Extract the [X, Y] coordinate from the center of the cell holding the provided text.  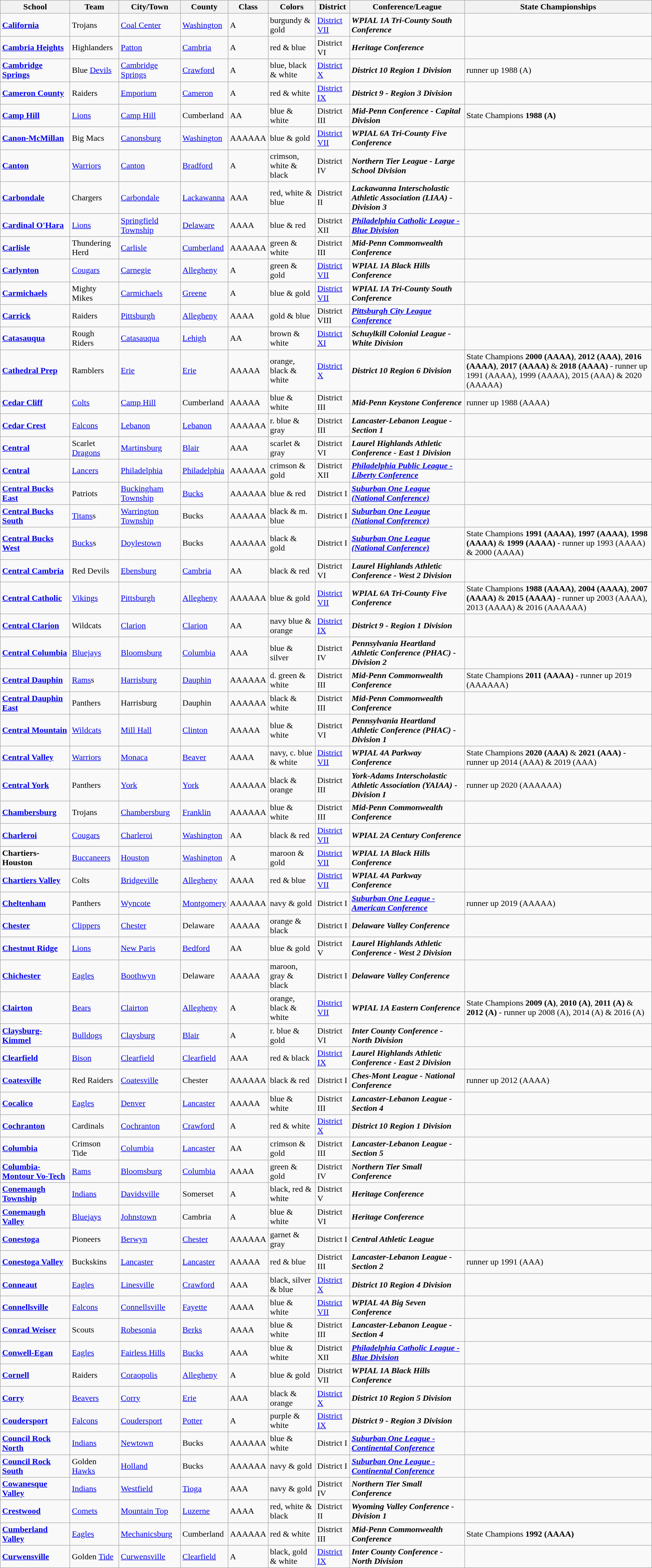
Bison [94, 1058]
Crestwood [35, 1512]
scarlet & gray [292, 448]
black & white [292, 702]
Robesonia [150, 1330]
Fayette [204, 1307]
Conemaugh Valley [35, 1217]
Carrick [35, 316]
Mill Hall [150, 730]
Clippers [94, 925]
Warrington Township [150, 516]
Rough Riders [94, 339]
Central Catholic [35, 598]
Class [248, 7]
Lackawanna [204, 198]
Northern Tier League - Large School Division [407, 166]
runner up 2020 (AAAAAA) [558, 785]
Council Rock North [35, 1443]
Cocalico [35, 1103]
black, silver & blue [292, 1284]
purple & white [292, 1420]
red, white & black [292, 1512]
State Champions 2000 (AAAA), 2012 (AAA), 2016 (AAAA), 2017 (AAAA) & 2018 (AAAA) - runner up 1991 (AAAA), 1999 (AAAA), 2015 (AAA) & 2020 (AAAAA) [558, 371]
green & white [292, 247]
Cornell [35, 1375]
Comets [94, 1512]
Central Columbia [35, 653]
Buckskins [94, 1262]
Conference/League [407, 7]
r. blue & gray [292, 425]
Conrad Weiser [35, 1330]
Fairless Hills [150, 1353]
Central Bucks West [35, 543]
Colors [292, 7]
Red Raiders [94, 1080]
Luzerne [204, 1512]
Coraopolis [150, 1375]
Franklin [204, 813]
Pennsylvania Heartland Athletic Conference (PHAC) - Division 1 [407, 730]
Springfield Township [150, 225]
Chichester [35, 976]
Boothwyn [150, 976]
Golden Tide [94, 1557]
black, gold & white [292, 1557]
Potter [204, 1420]
Titanss [94, 516]
Lancaster-Lebanon League - Section 1 [407, 425]
County [204, 7]
Mountain Top [150, 1512]
Central Dauphin [35, 680]
State Champions 1988 (AAAA), 2004 (AAAA), 2007 (AAAA) & 2015 (AAAA) - runner up 2003 (AAAA), 2013 (AAAA) & 2016 (AAAAAA) [558, 598]
Mid-Penn Conference - Capital Division [407, 116]
Mid-Penn Keystone Conference [407, 403]
Martinsburg [150, 448]
Conneaut [35, 1284]
District XI [332, 339]
Central Cambria [35, 571]
Bulldogs [94, 1035]
Cardinals [94, 1126]
State Champions 2009 (A), 2010 (A), 2011 (A) & 2012 (A) - runner up 2008 (A), 2014 (A) & 2016 (A) [558, 1008]
Central York [35, 785]
Chartiers-Houston [35, 858]
California [35, 25]
Greene [204, 293]
Canonsburg [150, 138]
Central Athletic League [407, 1239]
Conestoga [35, 1239]
Red Devils [94, 571]
orange & black [292, 925]
Suburban One League - American Conference [407, 903]
Cowanesque Valley [35, 1489]
State Champions 1988 (A) [558, 116]
Claysburg-Kimmel [35, 1035]
Emporium [150, 93]
Carlynton [35, 270]
Buccaneers [94, 858]
State Champions 1991 (AAAA), 1997 (AAAA), 1998 (AAAA) & 1999 (AAAA) - runner up 1993 (AAAA) & 2000 (AAAA) [558, 543]
Bears [94, 1008]
Berwyn [150, 1239]
Golden Hawks [94, 1466]
crimson, white & black [292, 166]
maroon, gray & black [292, 976]
navy blue & orange [292, 625]
Columbia-Montour Vo-Tech [35, 1171]
Central Mountain [35, 730]
Somerset [204, 1194]
Central Clarion [35, 625]
Schuylkill Colonial League - White Division [407, 339]
Pioneers [94, 1239]
District [332, 7]
Carnegie [150, 270]
burgundy & gold [292, 25]
Beaver [204, 758]
WPIAL 2A Century Conference [407, 835]
Vikings [94, 598]
Cameron County [35, 93]
Wyncote [150, 903]
Cathedral Prep [35, 371]
Council Rock South [35, 1466]
Mighty Mikes [94, 293]
Beavers [94, 1398]
Bradford [204, 166]
Bridgeville [150, 880]
runner up 1991 (AAA) [558, 1262]
Crimson Tide [94, 1148]
Lancaster-Lebanon League - Section 2 [407, 1262]
brown & white [292, 339]
d. green & white [292, 680]
Lancers [94, 470]
Bedford [204, 948]
State Champions 2020 (AAA) & 2021 (AAA) - runner up 2014 (AAA) & 2019 (AAA) [558, 758]
Chargers [94, 198]
Claysburg [150, 1035]
Clinton [204, 730]
Buckingham Township [150, 493]
Thundering Herd [94, 247]
State Championships [558, 7]
Chestnut Ridge [35, 948]
Ramss [94, 680]
Linesville [150, 1284]
District 10 Region 5 Division [407, 1398]
Cardinal O'Hara [35, 225]
City/Town [150, 7]
Big Macs [94, 138]
black & gold [292, 543]
Patriots [94, 493]
runner up 1988 (A) [558, 70]
Patton [150, 47]
Central Valley [35, 758]
WPIAL 1A Eastern Conference [407, 1008]
Ches-Mont League - National Conference [407, 1080]
Blue Devils [94, 70]
Central Bucks East [35, 493]
runner up 2019 (AAAAA) [558, 903]
Montgomery [204, 903]
Cameron [204, 93]
Philadelphia Public League - Liberty Conference [407, 470]
Scouts [94, 1330]
maroon & gold [292, 858]
Mechanicsburg [150, 1534]
Cedar Cliff [35, 403]
Lehigh [204, 339]
Lancaster-Lebanon League - Section 5 [407, 1148]
black, red & white [292, 1194]
School [35, 7]
black & m. blue [292, 516]
Tioga [204, 1489]
Doylestown [150, 543]
Canon-McMillan [35, 138]
Chartiers Valley [35, 880]
Cedar Crest [35, 425]
Laurel Highlands Athletic Conference - East 2 Division [407, 1058]
District 10 Region 4 Division [407, 1284]
Denver [150, 1103]
Ramblers [94, 371]
Cheltenham [35, 903]
Johnstown [150, 1217]
Ebensburg [150, 571]
Davidsville [150, 1194]
District 9 - Region 1 Division [407, 625]
Pennsylvania Heartland Athletic Conference (PHAC) - Division 2 [407, 653]
garnet & gray [292, 1239]
District VIII [332, 316]
Westfield [150, 1489]
runner up 1988 (AAAA) [558, 403]
runner up 2012 (AAAA) [558, 1080]
Holland [150, 1466]
blue & silver [292, 653]
District 10 Region 6 Division [407, 371]
navy, c. blue & white [292, 758]
Laurel Highlands Athletic Conference - East 1 Division [407, 448]
gold & blue [292, 316]
State Champions 1992 (AAAA) [558, 1534]
blue, black & white [292, 70]
Lackawanna Interscholastic Athletic Association (LIAA) - Division 3 [407, 198]
Monaca [150, 758]
Conwell-Egan [35, 1353]
Team [94, 7]
State Champions 2011 (AAAA) - runner up 2019 (AAAAAA) [558, 680]
r. blue & gold [292, 1035]
red & black [292, 1058]
Cambria Heights [35, 47]
Newtown [150, 1443]
York-Adams Interscholastic Athletic Association (YAIAA) - Division I [407, 785]
Rams [94, 1171]
Conemaugh Township [35, 1194]
WPIAL 4A Big Seven Conference [407, 1307]
Houston [150, 858]
Cumberland Valley [35, 1534]
Coal Center [150, 25]
New Paris [150, 948]
Highlanders [94, 47]
Central Bucks South [35, 516]
Scarlet Dragons [94, 448]
Pittsburgh City League Conference [407, 316]
Central Dauphin East [35, 702]
Buckss [94, 543]
red, white & blue [292, 198]
Conestoga Valley [35, 1262]
Wyoming Valley Conference - Division 1 [407, 1512]
Berks [204, 1330]
